Extract the [x, y] coordinate from the center of the cell holding the provided text.  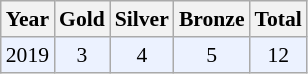
5 [212, 55]
Year [28, 19]
Bronze [212, 19]
Gold [82, 19]
2019 [28, 55]
Silver [142, 19]
4 [142, 55]
Total [278, 19]
3 [82, 55]
12 [278, 55]
